Scan for the cell matching the given text and deliver its [X, Y] coordinate at center. 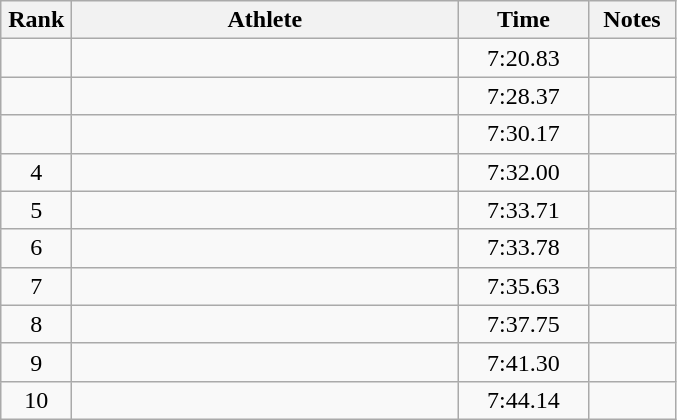
4 [36, 172]
7:30.17 [524, 134]
9 [36, 362]
7:37.75 [524, 324]
7:28.37 [524, 96]
Time [524, 20]
8 [36, 324]
7:33.78 [524, 248]
Rank [36, 20]
Notes [632, 20]
5 [36, 210]
7:35.63 [524, 286]
10 [36, 400]
7:20.83 [524, 58]
7:41.30 [524, 362]
7:33.71 [524, 210]
7:32.00 [524, 172]
6 [36, 248]
7:44.14 [524, 400]
Athlete [265, 20]
7 [36, 286]
